Detect which cell encompasses the target text, then output its (x, y) center coordinate. 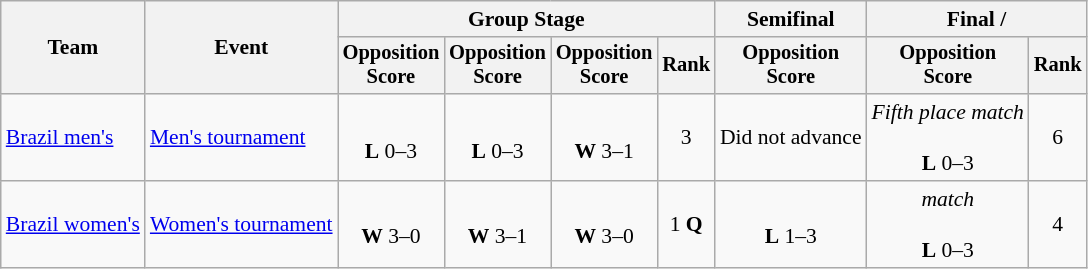
Did not advance (791, 138)
Brazil men's (73, 138)
Fifth place matchL 0–3 (948, 138)
4 (1058, 224)
Final / (977, 19)
L 1–3 (791, 224)
Group Stage (526, 19)
Event (242, 48)
Men's tournament (242, 138)
matchL 0–3 (948, 224)
Semifinal (791, 19)
1 Q (686, 224)
Team (73, 48)
Brazil women's (73, 224)
Women's tournament (242, 224)
6 (1058, 138)
3 (686, 138)
